Locate the cell with the specified text and output its (x, y) center coordinate. 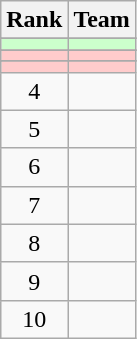
Team (102, 20)
7 (34, 205)
5 (34, 129)
8 (34, 243)
4 (34, 91)
Rank (34, 20)
6 (34, 167)
9 (34, 281)
10 (34, 319)
